Capture the cell that displays the provided text and extract its (x, y) central coordinate. 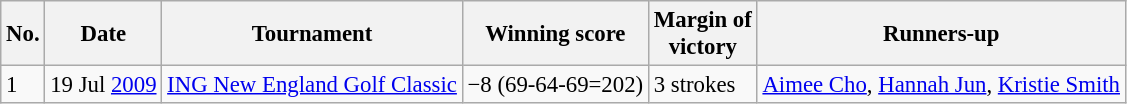
No. (23, 34)
19 Jul 2009 (104, 85)
Margin ofvictory (702, 34)
Runners-up (941, 34)
1 (23, 85)
3 strokes (702, 85)
Winning score (555, 34)
Tournament (312, 34)
−8 (69-64-69=202) (555, 85)
Aimee Cho, Hannah Jun, Kristie Smith (941, 85)
Date (104, 34)
ING New England Golf Classic (312, 85)
